Locate the cell with the specified text and output its [x, y] center coordinate. 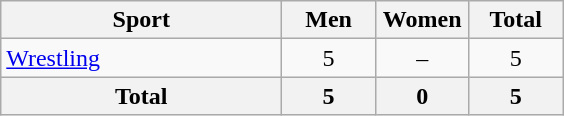
Wrestling [142, 58]
0 [422, 96]
– [422, 58]
Sport [142, 20]
Women [422, 20]
Men [329, 20]
